Pinpoint the cell where the given text exists, returning its [x, y] midpoint coordinate. 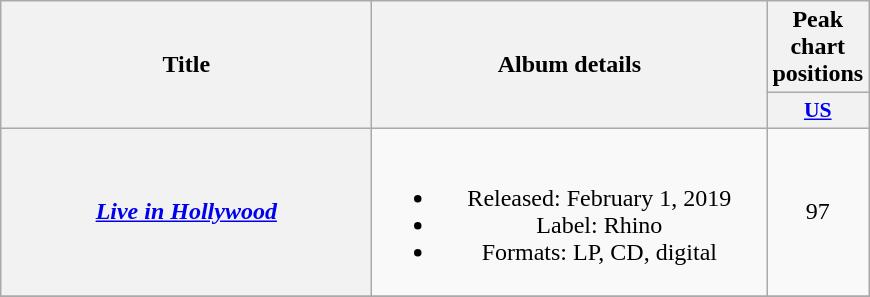
Album details [570, 65]
Title [186, 65]
Peak chart positions [818, 47]
Live in Hollywood [186, 212]
US [818, 111]
Released: February 1, 2019Label: RhinoFormats: LP, CD, digital [570, 212]
97 [818, 212]
